Provide the [X, Y] coordinate of the cell's center where the given text is located.  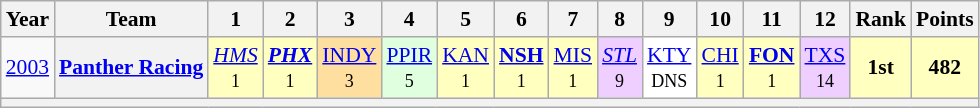
KTYDNS [669, 68]
Year [28, 19]
PPIR5 [409, 68]
TXS14 [826, 68]
INDY3 [349, 68]
8 [620, 19]
1 [235, 19]
STL9 [620, 68]
Panther Racing [131, 68]
2003 [28, 68]
NSH1 [522, 68]
Rank [880, 19]
4 [409, 19]
10 [720, 19]
11 [772, 19]
7 [574, 19]
FON1 [772, 68]
Team [131, 19]
2 [290, 19]
HMS1 [235, 68]
MIS1 [574, 68]
5 [466, 19]
Points [945, 19]
KAN1 [466, 68]
12 [826, 19]
CHI1 [720, 68]
482 [945, 68]
PHX1 [290, 68]
1st [880, 68]
9 [669, 19]
3 [349, 19]
6 [522, 19]
